Capture the cell that displays the provided text and extract its [x, y] central coordinate. 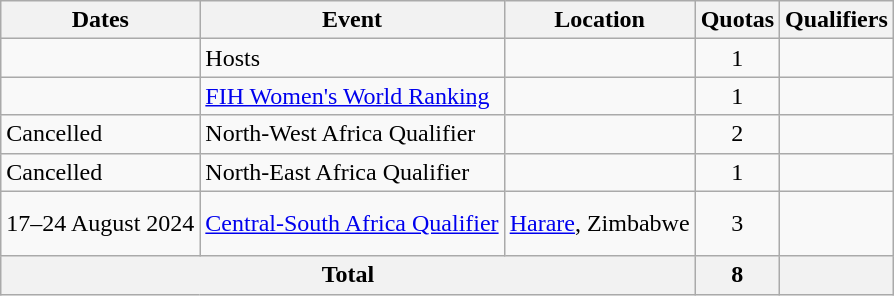
Dates [100, 20]
2 [737, 134]
Hosts [352, 58]
FIH Women's World Ranking [352, 96]
17–24 August 2024 [100, 224]
8 [737, 275]
Harare, Zimbabwe [600, 224]
North-West Africa Qualifier [352, 134]
Central-South Africa Qualifier [352, 224]
North-East Africa Qualifier [352, 172]
3 [737, 224]
Quotas [737, 20]
Qualifiers [837, 20]
Event [352, 20]
Location [600, 20]
Total [348, 275]
